Detect which cell encompasses the target text, then output its (X, Y) center coordinate. 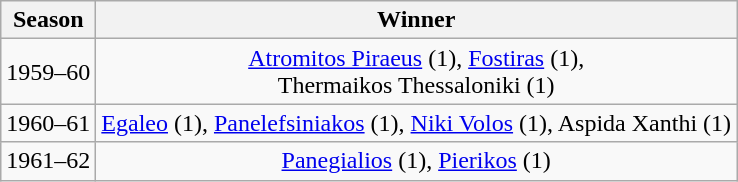
Egaleo (1), Panelefsiniakos (1), Niki Volos (1), Aspida Xanthi (1) (416, 123)
Winner (416, 20)
Atromitos Piraeus (1), Fostiras (1), Thermaikos Thessaloniki (1) (416, 72)
1960–61 (48, 123)
Panegialios (1), Pierikos (1) (416, 161)
1959–60 (48, 72)
1961–62 (48, 161)
Season (48, 20)
